Locate the cell with the specified text and output its (x, y) center coordinate. 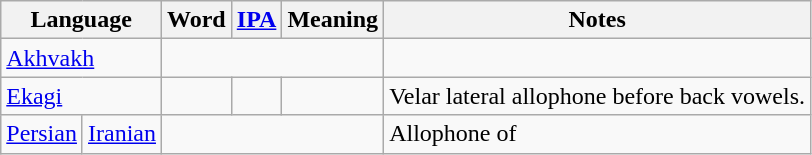
Allophone of (598, 134)
Notes (598, 20)
Velar lateral allophone before back vowels. (598, 96)
Language (82, 20)
Word (197, 20)
Persian (42, 134)
Akhvakh (82, 58)
Ekagi (82, 96)
Meaning (333, 20)
Iranian (122, 134)
IPA (256, 20)
